Find where the given text appears and provide that cell's center as (X, Y) coordinate. 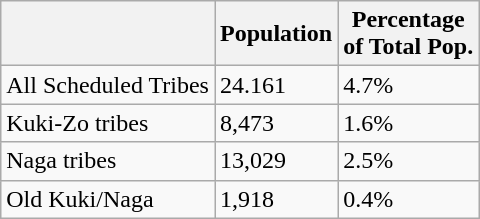
4.7% (408, 85)
Percentageof Total Pop. (408, 34)
2.5% (408, 161)
13,029 (276, 161)
Kuki-Zo tribes (108, 123)
All Scheduled Tribes (108, 85)
8,473 (276, 123)
1,918 (276, 199)
Old Kuki/Naga (108, 199)
Naga tribes (108, 161)
Population (276, 34)
1.6% (408, 123)
0.4% (408, 199)
24.161 (276, 85)
